Return (x, y) of the center of cell containing provided text 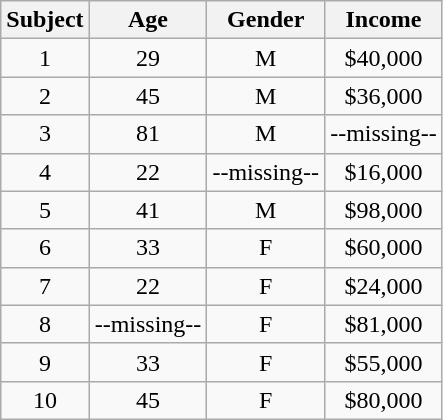
$55,000 (384, 362)
Income (384, 20)
9 (45, 362)
3 (45, 134)
$16,000 (384, 172)
29 (148, 58)
$36,000 (384, 96)
81 (148, 134)
Age (148, 20)
10 (45, 400)
$80,000 (384, 400)
1 (45, 58)
5 (45, 210)
$24,000 (384, 286)
41 (148, 210)
Gender (266, 20)
6 (45, 248)
$98,000 (384, 210)
2 (45, 96)
8 (45, 324)
$40,000 (384, 58)
$81,000 (384, 324)
Subject (45, 20)
4 (45, 172)
7 (45, 286)
$60,000 (384, 248)
